Capture the cell that displays the provided text and extract its [x, y] central coordinate. 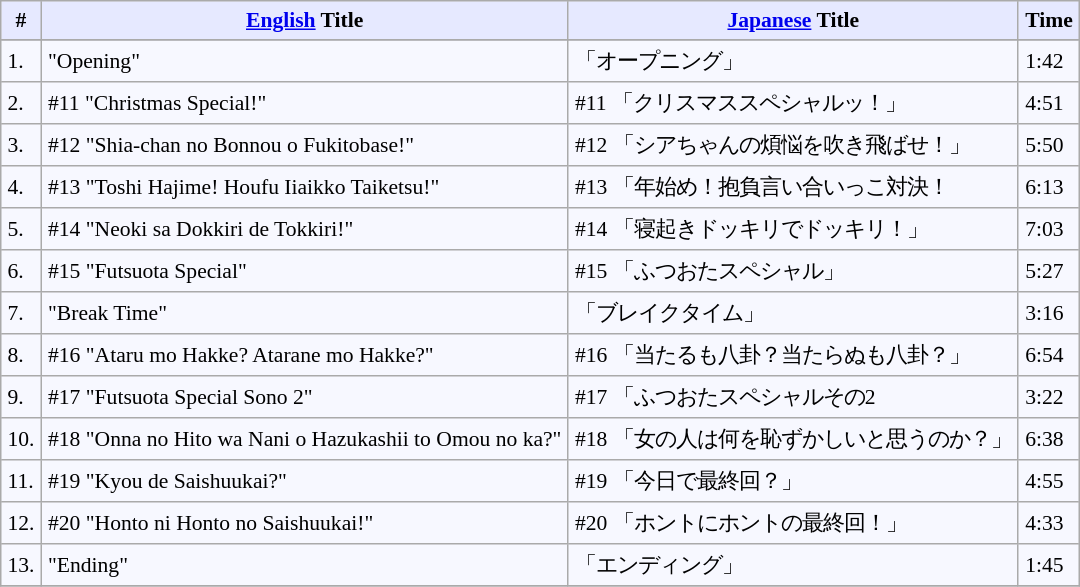
#19 「今日で最終回？」 [793, 481]
1:42 [1048, 61]
「ブレイクタイム」 [793, 313]
5:27 [1048, 271]
#15 "Futsuota Special" [304, 271]
6:38 [1048, 439]
1:45 [1048, 565]
5. [21, 229]
#14 "Neoki sa Dokkiri de Tokkiri!" [304, 229]
# [21, 20]
English Title [304, 20]
#16 「当たるも八卦？当たらぬも八卦？」 [793, 355]
#14 「寝起きドッキリでドッキリ！」 [793, 229]
「エンディング」 [793, 565]
6:13 [1048, 187]
9. [21, 397]
10. [21, 439]
11. [21, 481]
6:54 [1048, 355]
3. [21, 145]
13. [21, 565]
#18 "Onna no Hito wa Nani o Hazukashii to Omou no ka?" [304, 439]
"Break Time" [304, 313]
Japanese Title [793, 20]
5:50 [1048, 145]
7:03 [1048, 229]
#12 「シアちゃんの煩悩を吹き飛ばせ！」 [793, 145]
#18 「女の人は何を恥ずかしいと思うのか？」 [793, 439]
8. [21, 355]
6. [21, 271]
#11 「クリスマススペシャルッ！」 [793, 103]
#13 "Toshi Hajime! Houfu Iiaikko Taiketsu!" [304, 187]
#16 "Ataru mo Hakke? Atarane mo Hakke?" [304, 355]
#12 "Shia-chan no Bonnou o Fukitobase!" [304, 145]
#17 "Futsuota Special Sono 2" [304, 397]
4:33 [1048, 523]
"Opening" [304, 61]
#20 "Honto ni Honto no Saishuukai!" [304, 523]
#13 「年始め！抱負言い合いっこ対決！ [793, 187]
"Ending" [304, 565]
4:51 [1048, 103]
Time [1048, 20]
#19 "Kyou de Saishuukai?" [304, 481]
「オープニング」 [793, 61]
12. [21, 523]
#15 「ふつおたスペシャル」 [793, 271]
3:22 [1048, 397]
#11 "Christmas Special!" [304, 103]
4:55 [1048, 481]
2. [21, 103]
1. [21, 61]
7. [21, 313]
4. [21, 187]
3:16 [1048, 313]
#20 「ホントにホントの最終回！」 [793, 523]
#17 「ふつおたスペシャルその2 [793, 397]
